Locate the cell with the specified text and output its [x, y] center coordinate. 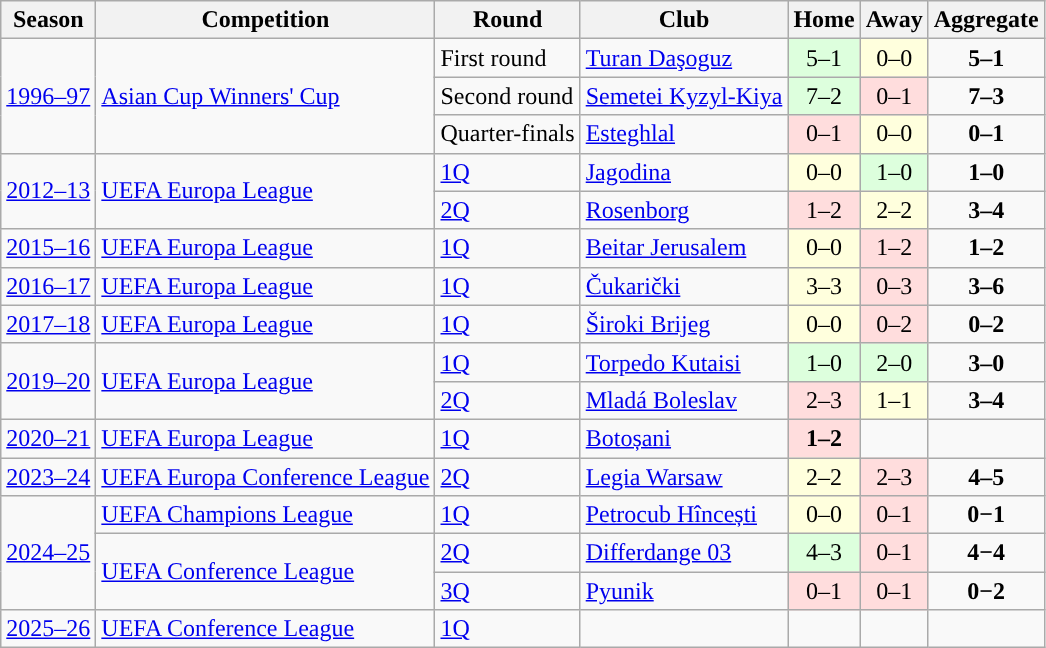
Jagodina [684, 172]
Club [684, 20]
4−4 [986, 553]
2019–20 [48, 381]
Široki Brijeg [684, 324]
Legia Warsaw [684, 477]
Rosenborg [684, 210]
Differdange 03 [684, 553]
3–6 [986, 286]
4–3 [824, 553]
First round [508, 58]
2025–26 [48, 629]
UEFA Europa Conference League [266, 477]
3–3 [824, 286]
Semetei Kyzyl-Kiya [684, 96]
Čukarički [684, 286]
3Q [508, 591]
Turan Daşoguz [684, 58]
2020–21 [48, 438]
Aggregate [986, 20]
1996–97 [48, 96]
Season [48, 20]
Beitar Jerusalem [684, 248]
Competition [266, 20]
2023–24 [48, 477]
UEFA Champions League [266, 515]
Away [894, 20]
2016–17 [48, 286]
Second round [508, 96]
0−1 [986, 515]
7–2 [824, 96]
2–0 [894, 362]
2024–25 [48, 553]
2017–18 [48, 324]
7–3 [986, 96]
2015–16 [48, 248]
Petrocub Hîncești [684, 515]
0−2 [986, 591]
Home [824, 20]
2012–13 [48, 191]
Esteghlal [684, 134]
Quarter-finals [508, 134]
1–1 [894, 400]
Mladá Boleslav [684, 400]
3–0 [986, 362]
Torpedo Kutaisi [684, 362]
Botoșani [684, 438]
0–3 [894, 286]
Pyunik [684, 591]
Round [508, 20]
Asian Cup Winners' Cup [266, 96]
4–5 [986, 477]
